From the cell containing the given text, extract its center point as [X, Y] coordinate. 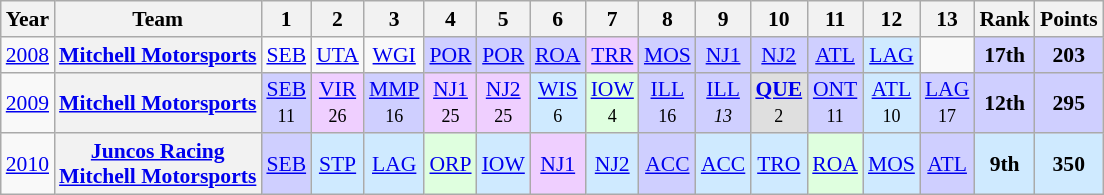
203 [1069, 55]
9th [1004, 164]
LAG17 [947, 102]
ILL13 [724, 102]
Juncos RacingMitchell Motorsports [158, 164]
17th [1004, 55]
12 [892, 19]
13 [947, 19]
ORP [450, 164]
Points [1069, 19]
NJ125 [450, 102]
3 [394, 19]
VIR26 [338, 102]
WGI [394, 55]
NJ225 [504, 102]
5 [504, 19]
ONT11 [835, 102]
TRO [778, 164]
10 [778, 19]
2009 [28, 102]
UTA [338, 55]
2010 [28, 164]
QUE2 [778, 102]
MMP16 [394, 102]
Rank [1004, 19]
Year [28, 19]
9 [724, 19]
8 [668, 19]
350 [1069, 164]
ILL16 [668, 102]
WIS6 [558, 102]
11 [835, 19]
4 [450, 19]
IOW [504, 164]
SEB11 [286, 102]
STP [338, 164]
295 [1069, 102]
2 [338, 19]
ATL10 [892, 102]
7 [612, 19]
Team [158, 19]
1 [286, 19]
TRR [612, 55]
6 [558, 19]
IOW4 [612, 102]
12th [1004, 102]
2008 [28, 55]
